Detect which cell encompasses the target text, then output its [X, Y] center coordinate. 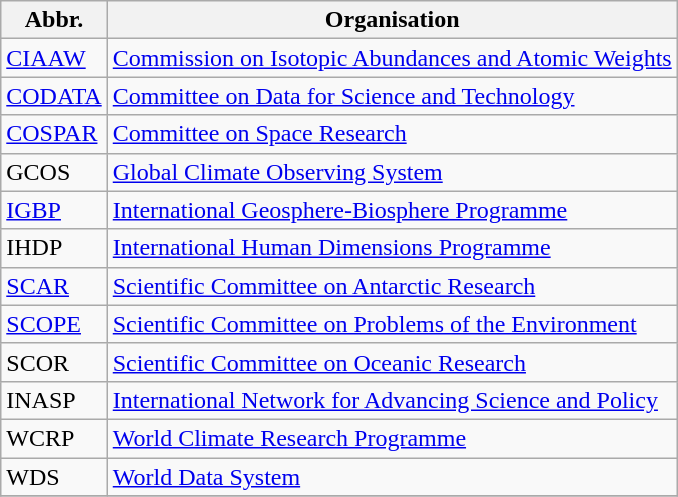
COSPAR [54, 134]
Abbr. [54, 20]
IGBP [54, 210]
INASP [54, 400]
SCOPE [54, 324]
WDS [54, 477]
SCOR [54, 362]
International Network for Advancing Science and Policy [392, 400]
Organisation [392, 20]
CODATA [54, 96]
IHDP [54, 248]
International Geosphere-Biosphere Programme [392, 210]
SCAR [54, 286]
Scientific Committee on Oceanic Research [392, 362]
International Human Dimensions Programme [392, 248]
WCRP [54, 438]
Scientific Committee on Problems of the Environment [392, 324]
Committee on Space Research [392, 134]
Scientific Committee on Antarctic Research [392, 286]
Commission on Isotopic Abundances and Atomic Weights [392, 58]
Committee on Data for Science and Technology [392, 96]
World Data System [392, 477]
Global Climate Observing System [392, 172]
World Climate Research Programme [392, 438]
GCOS [54, 172]
CIAAW [54, 58]
